Capture the cell that displays the provided text and extract its (X, Y) central coordinate. 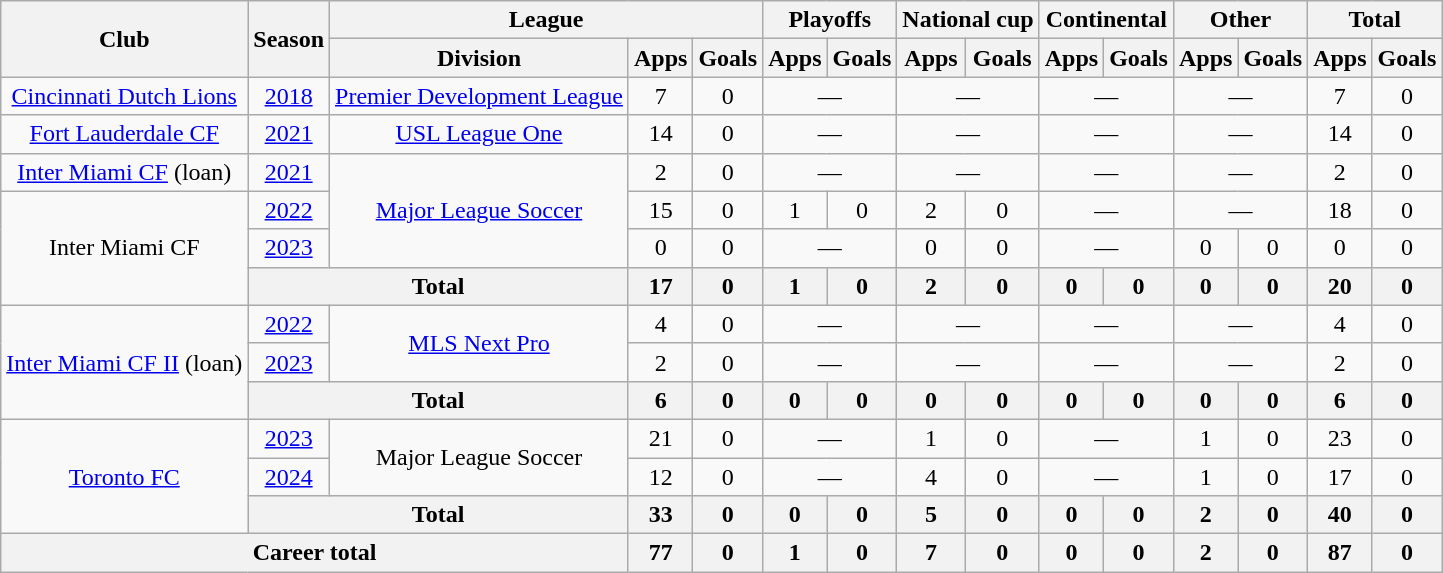
15 (660, 210)
5 (931, 515)
18 (1340, 210)
Continental (1106, 20)
Club (124, 39)
Cincinnati Dutch Lions (124, 96)
77 (660, 553)
40 (1340, 515)
Career total (315, 553)
Other (1240, 20)
MLS Next Pro (480, 343)
2024 (289, 477)
21 (660, 438)
20 (1340, 286)
Division (480, 58)
23 (1340, 438)
Premier Development League (480, 96)
87 (1340, 553)
2018 (289, 96)
Inter Miami CF (loan) (124, 172)
33 (660, 515)
Season (289, 39)
USL League One (480, 134)
Fort Lauderdale CF (124, 134)
League (546, 20)
Inter Miami CF II (loan) (124, 362)
Playoffs (830, 20)
12 (660, 477)
Toronto FC (124, 476)
Inter Miami CF (124, 248)
National cup (968, 20)
